Provide the (x, y) coordinate of the cell's center where the given text is located.  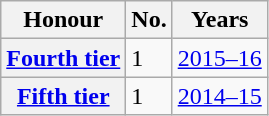
No. (149, 20)
Fourth tier (64, 58)
2014–15 (220, 96)
Honour (64, 20)
Fifth tier (64, 96)
Years (220, 20)
2015–16 (220, 58)
